Capture the cell that displays the provided text and extract its (x, y) central coordinate. 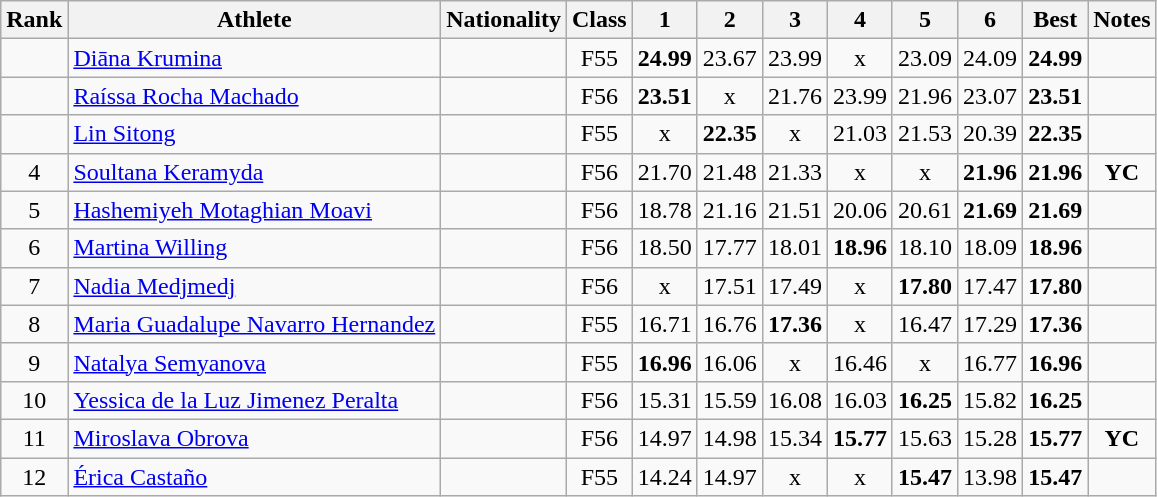
3 (794, 20)
18.09 (990, 248)
Martina Willing (254, 248)
14.98 (730, 438)
Nadia Medjmedj (254, 286)
21.48 (730, 172)
23.67 (730, 58)
21.51 (794, 210)
21.76 (794, 96)
17.47 (990, 286)
Diāna Krumina (254, 58)
21.70 (664, 172)
21.16 (730, 210)
20.39 (990, 134)
23.07 (990, 96)
20.61 (924, 210)
15.82 (990, 400)
16.46 (860, 362)
Érica Castaño (254, 477)
7 (34, 286)
11 (34, 438)
18.10 (924, 248)
Soultana Keramyda (254, 172)
Miroslava Obrova (254, 438)
15.28 (990, 438)
17.77 (730, 248)
17.51 (730, 286)
15.59 (730, 400)
24.09 (990, 58)
13.98 (990, 477)
Raíssa Rocha Machado (254, 96)
Nationality (504, 20)
Natalya Semyanova (254, 362)
Lin Sitong (254, 134)
Rank (34, 20)
Yessica de la Luz Jimenez Peralta (254, 400)
15.34 (794, 438)
16.47 (924, 324)
16.06 (730, 362)
23.09 (924, 58)
18.01 (794, 248)
15.31 (664, 400)
12 (34, 477)
16.03 (860, 400)
2 (730, 20)
1 (664, 20)
9 (34, 362)
Hashemiyeh Motaghian Moavi (254, 210)
18.78 (664, 210)
16.08 (794, 400)
16.71 (664, 324)
17.49 (794, 286)
10 (34, 400)
Athlete (254, 20)
15.63 (924, 438)
Notes (1122, 20)
Maria Guadalupe Navarro Hernandez (254, 324)
17.29 (990, 324)
21.33 (794, 172)
21.03 (860, 134)
16.77 (990, 362)
8 (34, 324)
16.76 (730, 324)
21.53 (924, 134)
Class (599, 20)
20.06 (860, 210)
14.24 (664, 477)
18.50 (664, 248)
Best (1056, 20)
